Find where the given text appears and provide that cell's center as [X, Y] coordinate. 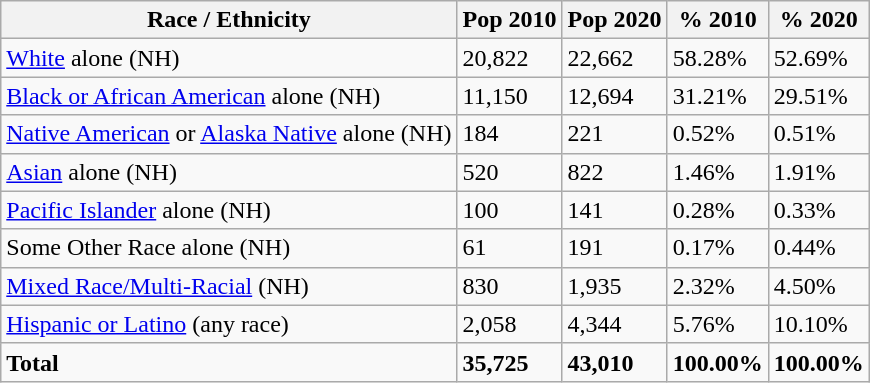
1,935 [614, 286]
22,662 [614, 58]
12,694 [614, 96]
2.32% [718, 286]
4.50% [818, 286]
520 [510, 172]
58.28% [718, 58]
0.33% [818, 210]
Race / Ethnicity [229, 20]
2,058 [510, 324]
29.51% [818, 96]
184 [510, 134]
0.17% [718, 248]
0.51% [818, 134]
Pop 2020 [614, 20]
Black or African American alone (NH) [229, 96]
0.28% [718, 210]
% 2010 [718, 20]
61 [510, 248]
100 [510, 210]
1.46% [718, 172]
5.76% [718, 324]
4,344 [614, 324]
822 [614, 172]
1.91% [818, 172]
43,010 [614, 362]
Some Other Race alone (NH) [229, 248]
0.52% [718, 134]
Native American or Alaska Native alone (NH) [229, 134]
35,725 [510, 362]
31.21% [718, 96]
Hispanic or Latino (any race) [229, 324]
11,150 [510, 96]
830 [510, 286]
141 [614, 210]
Asian alone (NH) [229, 172]
Pop 2010 [510, 20]
Pacific Islander alone (NH) [229, 210]
Mixed Race/Multi-Racial (NH) [229, 286]
% 2020 [818, 20]
221 [614, 134]
52.69% [818, 58]
Total [229, 362]
20,822 [510, 58]
White alone (NH) [229, 58]
10.10% [818, 324]
0.44% [818, 248]
191 [614, 248]
